Capture the cell that displays the provided text and extract its (X, Y) central coordinate. 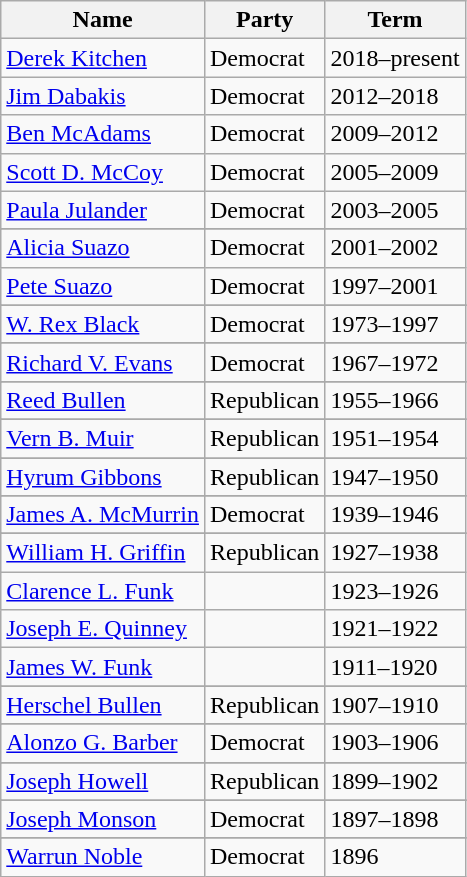
Term (395, 20)
1907–1910 (395, 705)
1951–1954 (395, 438)
Paula Julander (103, 210)
Name (103, 20)
1927–1938 (395, 553)
1923–1926 (395, 591)
Vern B. Muir (103, 438)
2018–present (395, 58)
1997–2001 (395, 286)
1911–1920 (395, 667)
Herschel Bullen (103, 705)
Clarence L. Funk (103, 591)
1921–1922 (395, 629)
2012–2018 (395, 96)
Alicia Suazo (103, 248)
Warrun Noble (103, 857)
1947–1950 (395, 477)
2003–2005 (395, 210)
Hyrum Gibbons (103, 477)
Scott D. McCoy (103, 172)
Pete Suazo (103, 286)
Reed Bullen (103, 400)
James A. McMurrin (103, 515)
James W. Funk (103, 667)
1903–1906 (395, 743)
Derek Kitchen (103, 58)
Joseph Howell (103, 781)
2001–2002 (395, 248)
1896 (395, 857)
2009–2012 (395, 134)
Alonzo G. Barber (103, 743)
Ben McAdams (103, 134)
1955–1966 (395, 400)
1967–1972 (395, 362)
1973–1997 (395, 324)
2005–2009 (395, 172)
W. Rex Black (103, 324)
Party (264, 20)
1899–1902 (395, 781)
Joseph Monson (103, 819)
Jim Dabakis (103, 96)
1897–1898 (395, 819)
1939–1946 (395, 515)
Richard V. Evans (103, 362)
Joseph E. Quinney (103, 629)
William H. Griffin (103, 553)
